Output the [x, y] coordinate of the center of the cell containing the given text.  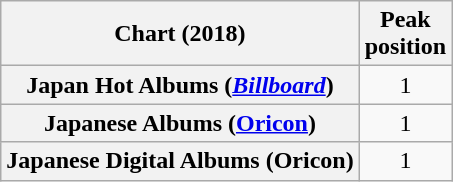
Chart (2018) [180, 34]
Peakposition [405, 34]
Japanese Digital Albums (Oricon) [180, 161]
Japan Hot Albums (Billboard) [180, 85]
Japanese Albums (Oricon) [180, 123]
